From the cell containing the given text, extract its center point as [x, y] coordinate. 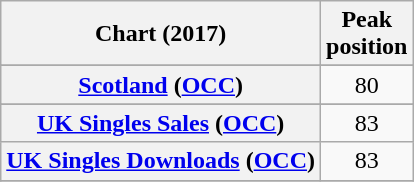
UK Singles Downloads (OCC) [161, 161]
Peakposition [367, 34]
Scotland (OCC) [161, 85]
UK Singles Sales (OCC) [161, 123]
Chart (2017) [161, 34]
80 [367, 85]
